Detect which cell encompasses the target text, then output its [X, Y] center coordinate. 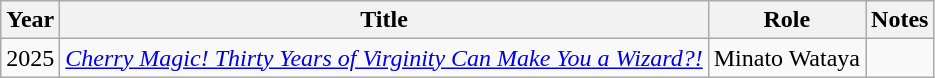
Title [384, 20]
Notes [900, 20]
Cherry Magic! Thirty Years of Virginity Can Make You a Wizard?! [384, 58]
Year [30, 20]
Role [786, 20]
Minato Wataya [786, 58]
2025 [30, 58]
